Determine the [X, Y] coordinate at the center of the cell enclosing the given text.  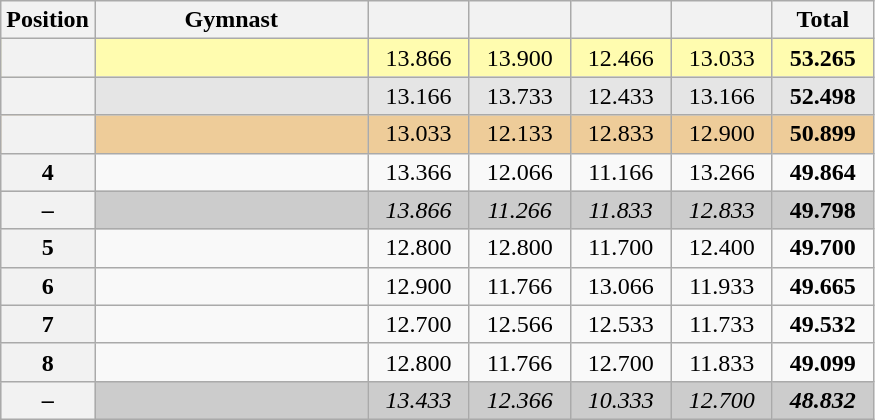
4 [48, 172]
49.700 [822, 248]
13.900 [520, 58]
11.266 [520, 210]
12.366 [520, 400]
Gymnast [231, 20]
50.899 [822, 134]
12.533 [620, 324]
8 [48, 362]
49.099 [822, 362]
11.933 [722, 286]
52.498 [822, 96]
10.333 [620, 400]
48.832 [822, 400]
12.133 [520, 134]
Position [48, 20]
49.798 [822, 210]
12.566 [520, 324]
12.066 [520, 172]
5 [48, 248]
12.466 [620, 58]
13.433 [418, 400]
13.266 [722, 172]
49.864 [822, 172]
53.265 [822, 58]
11.733 [722, 324]
12.400 [722, 248]
Total [822, 20]
49.532 [822, 324]
6 [48, 286]
13.066 [620, 286]
13.733 [520, 96]
12.433 [620, 96]
13.366 [418, 172]
11.700 [620, 248]
49.665 [822, 286]
11.166 [620, 172]
7 [48, 324]
